Capture the cell that displays the provided text and extract its (X, Y) central coordinate. 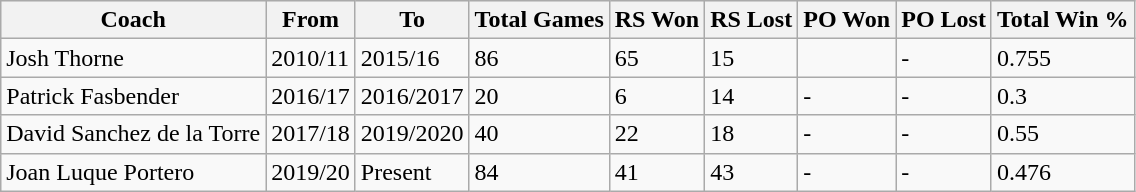
Present (412, 172)
41 (656, 172)
14 (752, 96)
Total Games (539, 20)
2016/17 (311, 96)
22 (656, 134)
0.3 (1062, 96)
0.55 (1062, 134)
2010/11 (311, 58)
40 (539, 134)
2017/18 (311, 134)
PO Lost (944, 20)
Josh Thorne (134, 58)
From (311, 20)
PO Won (847, 20)
86 (539, 58)
2016/2017 (412, 96)
0.476 (1062, 172)
Total Win % (1062, 20)
6 (656, 96)
Patrick Fasbender (134, 96)
84 (539, 172)
15 (752, 58)
2015/16 (412, 58)
RS Won (656, 20)
2019/2020 (412, 134)
Coach (134, 20)
To (412, 20)
18 (752, 134)
43 (752, 172)
20 (539, 96)
65 (656, 58)
2019/20 (311, 172)
0.755 (1062, 58)
RS Lost (752, 20)
David Sanchez de la Torre (134, 134)
Joan Luque Portero (134, 172)
